Search for the cell housing the specified text and yield its (x, y) center coordinate. 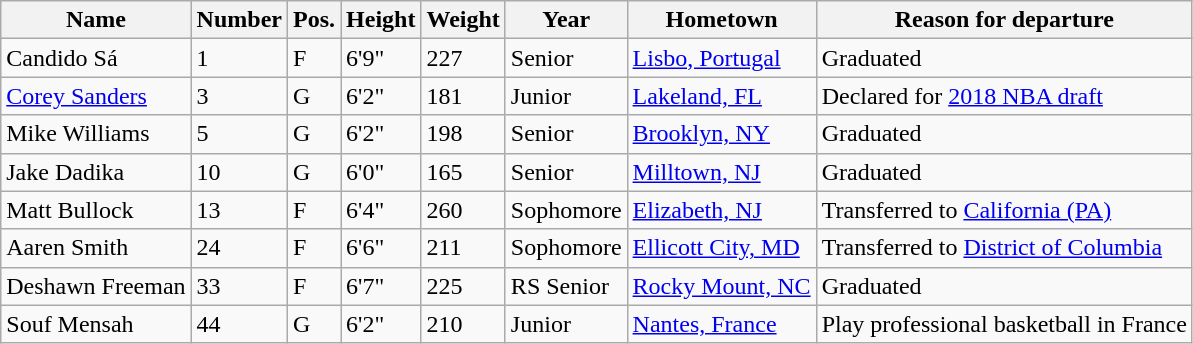
3 (239, 96)
6'4" (381, 210)
Souf Mensah (96, 324)
6'9" (381, 58)
Lisbo, Portugal (722, 58)
210 (463, 324)
Declared for 2018 NBA draft (1004, 96)
44 (239, 324)
Mike Williams (96, 134)
Height (381, 20)
24 (239, 248)
Reason for departure (1004, 20)
Nantes, France (722, 324)
Transferred to California (PA) (1004, 210)
Transferred to District of Columbia (1004, 248)
Play professional basketball in France (1004, 324)
Rocky Mount, NC (722, 286)
225 (463, 286)
33 (239, 286)
5 (239, 134)
165 (463, 172)
198 (463, 134)
Deshawn Freeman (96, 286)
Elizabeth, NJ (722, 210)
Aaren Smith (96, 248)
211 (463, 248)
Matt Bullock (96, 210)
227 (463, 58)
Hometown (722, 20)
13 (239, 210)
10 (239, 172)
Ellicott City, MD (722, 248)
6'7" (381, 286)
Number (239, 20)
181 (463, 96)
Name (96, 20)
6'0" (381, 172)
Jake Dadika (96, 172)
6'6" (381, 248)
Year (566, 20)
Brooklyn, NY (722, 134)
Lakeland, FL (722, 96)
260 (463, 210)
Milltown, NJ (722, 172)
Weight (463, 20)
Pos. (314, 20)
Candido Sá (96, 58)
RS Senior (566, 286)
1 (239, 58)
Corey Sanders (96, 96)
